Search for the cell housing the specified text and yield its [X, Y] center coordinate. 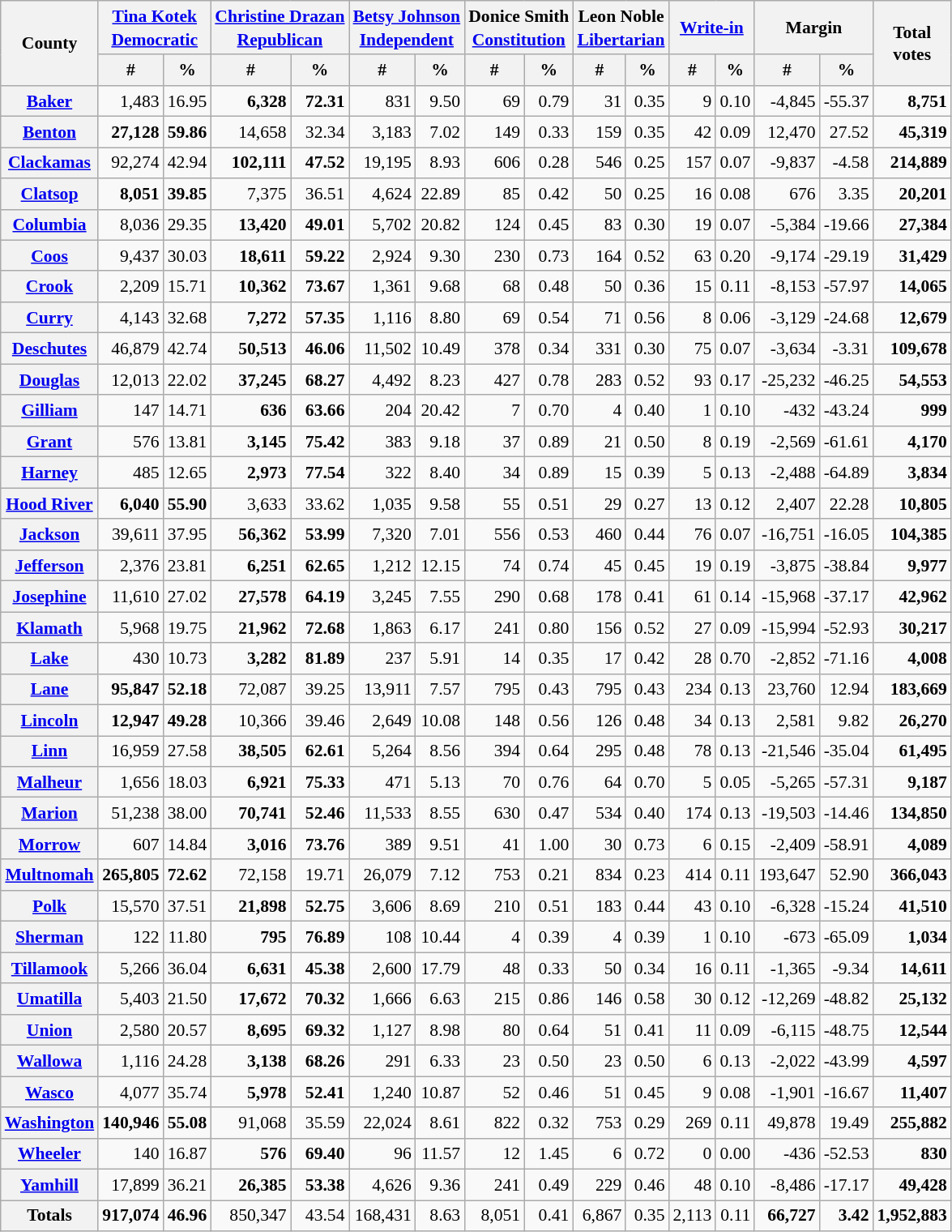
389 [382, 844]
485 [130, 473]
8,695 [250, 1030]
17 [600, 658]
6.17 [440, 627]
19.49 [847, 1123]
42 [692, 132]
-3.31 [847, 349]
37.51 [188, 906]
7 [494, 411]
0.21 [549, 875]
-57.97 [847, 287]
214,889 [911, 163]
11.80 [188, 937]
11.57 [440, 1154]
72.62 [188, 875]
0.28 [549, 163]
1,240 [382, 1092]
74 [494, 566]
183 [600, 906]
37 [494, 442]
430 [130, 658]
2,580 [130, 1030]
Benton [50, 132]
13 [692, 503]
53.38 [320, 1185]
26,270 [911, 721]
10.08 [440, 721]
3,633 [250, 503]
193,647 [787, 875]
-2,409 [787, 844]
51,238 [130, 813]
471 [382, 782]
-4.58 [847, 163]
-1,901 [787, 1092]
69.40 [320, 1154]
-15,968 [787, 597]
10.49 [440, 349]
8.56 [440, 751]
10.73 [188, 658]
13,911 [382, 689]
39,611 [130, 534]
3,245 [382, 597]
-24.68 [847, 318]
12 [494, 1154]
830 [911, 1154]
56,362 [250, 534]
36.04 [188, 968]
3,145 [250, 442]
230 [494, 256]
Crook [50, 287]
26,079 [382, 875]
Jackson [50, 534]
124 [494, 225]
4,624 [382, 194]
95,847 [130, 689]
-21,546 [787, 751]
49,428 [911, 1185]
-15.24 [847, 906]
14.84 [188, 844]
159 [600, 132]
8.63 [440, 1216]
Jefferson [50, 566]
15,570 [130, 906]
68 [494, 287]
0.14 [735, 597]
0.23 [647, 875]
12,470 [787, 132]
237 [382, 658]
Sherman [50, 937]
10.44 [440, 937]
-6,115 [787, 1030]
14.71 [188, 411]
Curry [50, 318]
149 [494, 132]
23.81 [188, 566]
9.51 [440, 844]
9.36 [440, 1185]
850,347 [250, 1216]
4,170 [911, 442]
19,195 [382, 163]
0.00 [735, 1154]
Washington [50, 1123]
73.76 [320, 844]
49.01 [320, 225]
-43.24 [847, 411]
6.33 [440, 1061]
0.20 [735, 256]
7.55 [440, 597]
8,751 [911, 101]
70,741 [250, 813]
18.03 [188, 782]
29 [600, 503]
12,544 [911, 1030]
10.87 [440, 1092]
9.50 [440, 101]
1,863 [382, 627]
-52.53 [847, 1154]
460 [600, 534]
157 [692, 163]
168,431 [382, 1216]
414 [692, 875]
24.28 [188, 1061]
4,143 [130, 318]
-48.82 [847, 999]
822 [494, 1123]
55 [494, 503]
52.41 [320, 1092]
52.46 [320, 813]
16.87 [188, 1154]
45 [600, 566]
-5,384 [787, 225]
9,187 [911, 782]
92,274 [130, 163]
75.33 [320, 782]
6,040 [130, 503]
35.74 [188, 1092]
75 [692, 349]
16,959 [130, 751]
16.95 [188, 101]
Wasco [50, 1092]
2,209 [130, 287]
4,597 [911, 1061]
-9.34 [847, 968]
15.71 [188, 287]
39.46 [320, 721]
215 [494, 999]
17,672 [250, 999]
39.85 [188, 194]
-12,269 [787, 999]
Lane [50, 689]
43.54 [320, 1216]
46.96 [188, 1216]
11,610 [130, 597]
-55.37 [847, 101]
20.82 [440, 225]
Clackamas [50, 163]
11 [692, 1030]
-9,174 [787, 256]
17,899 [130, 1185]
12,013 [130, 379]
2,581 [787, 721]
-2,852 [787, 658]
76.89 [320, 937]
42.94 [188, 163]
-48.75 [847, 1030]
4,492 [382, 379]
4,626 [382, 1185]
0 [692, 1154]
6,921 [250, 782]
Yamhill [50, 1185]
6,251 [250, 566]
93 [692, 379]
2,649 [382, 721]
183,669 [911, 689]
52.90 [847, 875]
1,212 [382, 566]
5,702 [382, 225]
22.02 [188, 379]
0.29 [647, 1123]
14 [494, 658]
3.42 [847, 1216]
-5,265 [787, 782]
83 [600, 225]
Josephine [50, 597]
52.75 [320, 906]
Douglas [50, 379]
108 [382, 937]
7,272 [250, 318]
22.28 [847, 503]
234 [692, 689]
676 [787, 194]
7.12 [440, 875]
Marion [50, 813]
8.80 [440, 318]
68.27 [320, 379]
255,882 [911, 1123]
27 [692, 627]
Lake [50, 658]
13.81 [188, 442]
-71.16 [847, 658]
3,016 [250, 844]
7,375 [250, 194]
Totals [50, 1216]
1,483 [130, 101]
68.26 [320, 1061]
-64.89 [847, 473]
6,867 [600, 1216]
Malheur [50, 782]
7.57 [440, 689]
-14.46 [847, 813]
1.00 [549, 844]
-16.67 [847, 1092]
7.02 [440, 132]
283 [600, 379]
County [50, 43]
140,946 [130, 1123]
2,973 [250, 473]
0.17 [735, 379]
12,947 [130, 721]
834 [600, 875]
70 [494, 782]
5,978 [250, 1092]
1,656 [130, 782]
3,138 [250, 1061]
Wallowa [50, 1061]
8.55 [440, 813]
12.94 [847, 689]
1,035 [382, 503]
41,510 [911, 906]
0.54 [549, 318]
295 [600, 751]
3,183 [382, 132]
126 [600, 721]
0.68 [549, 597]
102,111 [250, 163]
Gilliam [50, 411]
Wheeler [50, 1154]
43 [692, 906]
9.58 [440, 503]
378 [494, 349]
12.15 [440, 566]
Linn [50, 751]
10,362 [250, 287]
Union [50, 1030]
0.32 [549, 1123]
63 [692, 256]
6,631 [250, 968]
134,850 [911, 813]
85 [494, 194]
0.53 [549, 534]
9.68 [440, 287]
556 [494, 534]
7,320 [382, 534]
-2,022 [787, 1061]
14,065 [911, 287]
12,679 [911, 318]
27,128 [130, 132]
4,008 [911, 658]
29.35 [188, 225]
19.71 [320, 875]
3,282 [250, 658]
178 [600, 597]
78 [692, 751]
21.50 [188, 999]
Hood River [50, 503]
Christine DrazanRepublican [280, 28]
291 [382, 1061]
46.06 [320, 349]
76 [692, 534]
64.19 [320, 597]
26,385 [250, 1185]
7.01 [440, 534]
-46.25 [847, 379]
49.28 [188, 721]
4,089 [911, 844]
164 [600, 256]
0.86 [549, 999]
71 [600, 318]
32.68 [188, 318]
33.62 [320, 503]
23,760 [787, 689]
54,553 [911, 379]
1,952,883 [911, 1216]
0.74 [549, 566]
831 [382, 101]
27.58 [188, 751]
1,127 [382, 1030]
0.79 [549, 101]
8.61 [440, 1123]
-673 [787, 937]
0.49 [549, 1185]
45,319 [911, 132]
-35.04 [847, 751]
22.89 [440, 194]
-19,503 [787, 813]
Leon NobleLibertarian [621, 28]
Umatilla [50, 999]
8.23 [440, 379]
104,385 [911, 534]
3,834 [911, 473]
Clatsop [50, 194]
2,376 [130, 566]
30.03 [188, 256]
21,962 [250, 627]
146 [600, 999]
174 [692, 813]
21,898 [250, 906]
Columbia [50, 225]
8,036 [130, 225]
10,366 [250, 721]
Harney [50, 473]
45.38 [320, 968]
42.74 [188, 349]
607 [130, 844]
2,113 [692, 1216]
52 [494, 1092]
Polk [50, 906]
-57.31 [847, 782]
5.91 [440, 658]
8.93 [440, 163]
Write-in [711, 28]
0.76 [549, 782]
156 [600, 627]
1.45 [549, 1154]
2,407 [787, 503]
12.65 [188, 473]
6.63 [440, 999]
-61.61 [847, 442]
57.35 [320, 318]
41 [494, 844]
-432 [787, 411]
81.89 [320, 658]
0.47 [549, 813]
5,403 [130, 999]
42,962 [911, 597]
20.42 [440, 411]
-65.09 [847, 937]
5.13 [440, 782]
Coos [50, 256]
Baker [50, 101]
27,578 [250, 597]
210 [494, 906]
0.05 [735, 782]
Morrow [50, 844]
-1,365 [787, 968]
30,217 [911, 627]
2,924 [382, 256]
630 [494, 813]
-436 [787, 1154]
70.32 [320, 999]
77.54 [320, 473]
38,505 [250, 751]
-25,232 [787, 379]
32.34 [320, 132]
-15,994 [787, 627]
52.18 [188, 689]
Margin [813, 28]
38.00 [188, 813]
47.52 [320, 163]
269 [692, 1123]
55.90 [188, 503]
-3,129 [787, 318]
62.65 [320, 566]
20,201 [911, 194]
Deschutes [50, 349]
-43.99 [847, 1061]
-52.93 [847, 627]
-6,328 [787, 906]
229 [600, 1185]
36.51 [320, 194]
31,429 [911, 256]
59.22 [320, 256]
31 [600, 101]
-16.05 [847, 534]
9.82 [847, 721]
0.58 [647, 999]
-29.19 [847, 256]
11,502 [382, 349]
50,513 [250, 349]
27.02 [188, 597]
10,805 [911, 503]
72,158 [250, 875]
18,611 [250, 256]
-2,569 [787, 442]
636 [250, 411]
0.72 [647, 1154]
-58.91 [847, 844]
35.59 [320, 1123]
Tina KotekDemocratic [154, 28]
0.80 [549, 627]
49,878 [787, 1123]
63.66 [320, 411]
69.32 [320, 1030]
290 [494, 597]
37.95 [188, 534]
-19.66 [847, 225]
-37.17 [847, 597]
-8,153 [787, 287]
-16,751 [787, 534]
109,678 [911, 349]
Totalvotes [911, 43]
Tillamook [50, 968]
5,266 [130, 968]
46,879 [130, 349]
11,533 [382, 813]
3,606 [382, 906]
0.78 [549, 379]
75.42 [320, 442]
4,077 [130, 1092]
917,074 [130, 1216]
14,658 [250, 132]
9.18 [440, 442]
-38.84 [847, 566]
-17.17 [847, 1185]
Grant [50, 442]
1,034 [911, 937]
73.67 [320, 287]
13,420 [250, 225]
-9,837 [787, 163]
21 [600, 442]
9,977 [911, 566]
Betsy JohnsonIndependent [407, 28]
265,805 [130, 875]
14,611 [911, 968]
62.61 [320, 751]
331 [600, 349]
148 [494, 721]
1,666 [382, 999]
20.57 [188, 1030]
55.08 [188, 1123]
Multnomah [50, 875]
39.25 [320, 689]
140 [130, 1154]
0.27 [647, 503]
Lincoln [50, 721]
999 [911, 411]
19.75 [188, 627]
427 [494, 379]
546 [600, 163]
36.21 [188, 1185]
59.86 [188, 132]
17.79 [440, 968]
64 [600, 782]
0.06 [735, 318]
8.40 [440, 473]
22,024 [382, 1123]
147 [130, 411]
383 [382, 442]
28 [692, 658]
5,968 [130, 627]
8.69 [440, 906]
66,727 [787, 1216]
61 [692, 597]
72,087 [250, 689]
0.36 [647, 287]
37,245 [250, 379]
9,437 [130, 256]
91,068 [250, 1123]
204 [382, 411]
-3,634 [787, 349]
72.31 [320, 101]
8.98 [440, 1030]
80 [494, 1030]
606 [494, 163]
3.35 [847, 194]
61,495 [911, 751]
-4,845 [787, 101]
53.99 [320, 534]
6,328 [250, 101]
27,384 [911, 225]
394 [494, 751]
-8,486 [787, 1185]
1,361 [382, 287]
122 [130, 937]
11,407 [911, 1092]
Donice SmithConstitution [519, 28]
2,600 [382, 968]
534 [600, 813]
-2,488 [787, 473]
9.30 [440, 256]
27.52 [847, 132]
72.68 [320, 627]
Klamath [50, 627]
366,043 [911, 875]
-3,875 [787, 566]
5,264 [382, 751]
96 [382, 1154]
0.15 [735, 844]
322 [382, 473]
25,132 [911, 999]
